Scan for the cell matching the given text and deliver its [X, Y] coordinate at center. 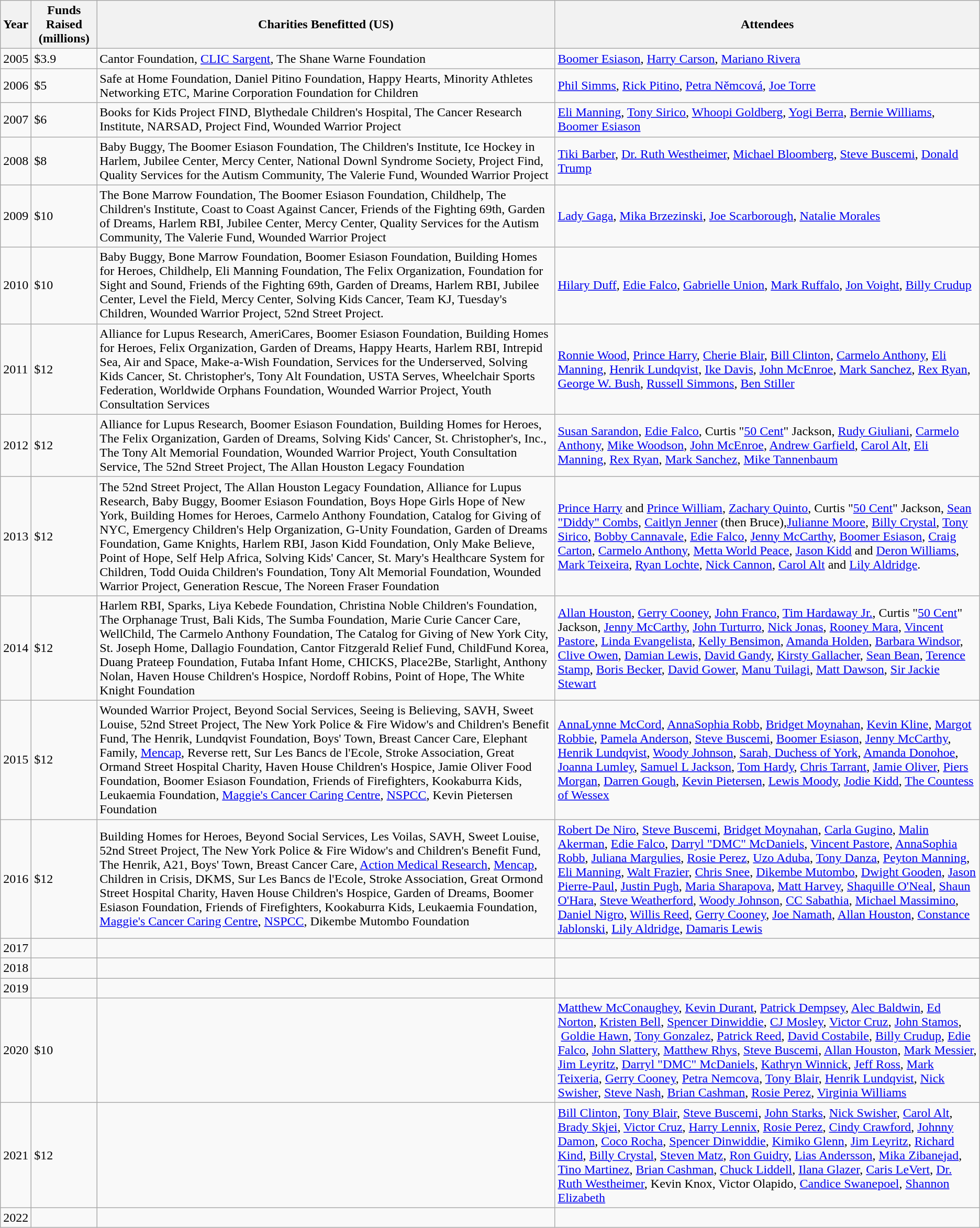
2013 [16, 536]
2014 [16, 648]
2017 [16, 948]
$3.9 [64, 59]
$8 [64, 161]
Boomer Esiason, Harry Carson, Mariano Rivera [767, 59]
Funds Raised (millions) [64, 25]
2019 [16, 988]
2010 [16, 285]
Tiki Barber, Dr. Ruth Westheimer, Michael Bloomberg, Steve Buscemi, Donald Trump [767, 161]
Hilary Duff, Edie Falco, Gabrielle Union, Mark Ruffalo, Jon Voight, Billy Crudup [767, 285]
Lady Gaga, Mika Brzezinski, Joe Scarborough, Natalie Morales [767, 216]
2011 [16, 369]
2018 [16, 968]
Phil Simms, Rick Pitino, Petra Němcová, Joe Torre [767, 86]
Books for Kids Project FIND, Blythedale Children's Hospital, The Cancer Research Institute, NARSAD, Project Find, Wounded Warrior Project [326, 119]
Safe at Home Foundation, Daniel Pitino Foundation, Happy Hearts, Minority Athletes Networking ETC, Marine Corporation Foundation for Children [326, 86]
2009 [16, 216]
2015 [16, 759]
Charities Benefitted (US) [326, 25]
2022 [16, 1218]
Cantor Foundation, CLIC Sargent, The Shane Warne Foundation [326, 59]
2021 [16, 1155]
2012 [16, 445]
2020 [16, 1050]
2005 [16, 59]
2016 [16, 879]
Year [16, 25]
2008 [16, 161]
2007 [16, 119]
$6 [64, 119]
Eli Manning, Tony Sirico, Whoopi Goldberg, Yogi Berra, Bernie Williams, Boomer Esiason [767, 119]
$5 [64, 86]
Attendees [767, 25]
2006 [16, 86]
